For the text-containing cell, return its midpoint in (X, Y) coordinate format. 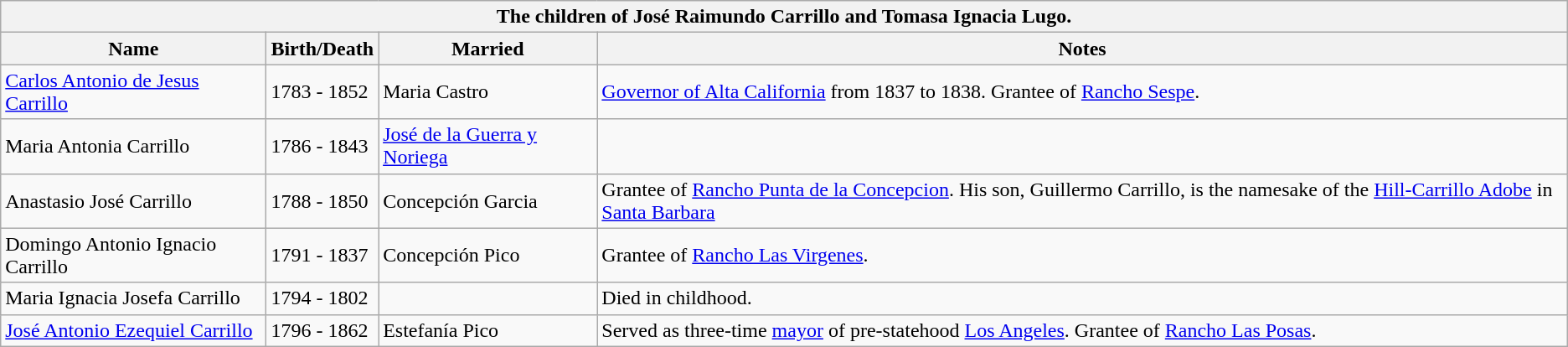
Maria Ignacia Josefa Carrillo (134, 298)
Died in childhood. (1082, 298)
Maria Castro (487, 92)
José de la Guerra y Noriega (487, 146)
Concepción Garcia (487, 201)
1791 - 1837 (322, 255)
Carlos Antonio de Jesus Carrillo (134, 92)
1788 - 1850 (322, 201)
Grantee of Rancho Las Virgenes. (1082, 255)
Domingo Antonio Ignacio Carrillo (134, 255)
Married (487, 49)
Governor of Alta California from 1837 to 1838. Grantee of Rancho Sespe. (1082, 92)
Estefanía Pico (487, 330)
1786 - 1843 (322, 146)
Grantee of Rancho Punta de la Concepcion. His son, Guillermo Carrillo, is the namesake of the Hill-Carrillo Adobe in Santa Barbara (1082, 201)
1796 - 1862 (322, 330)
Maria Antonia Carrillo (134, 146)
Birth/Death (322, 49)
The children of José Raimundo Carrillo and Tomasa Ignacia Lugo. (784, 17)
Name (134, 49)
1783 - 1852 (322, 92)
Notes (1082, 49)
Concepción Pico (487, 255)
José Antonio Ezequiel Carrillo (134, 330)
Served as three-time mayor of pre-statehood Los Angeles. Grantee of Rancho Las Posas. (1082, 330)
Anastasio José Carrillo (134, 201)
1794 - 1802 (322, 298)
